Return the [x, y] coordinate for the center point of the cell that contains the specified text.  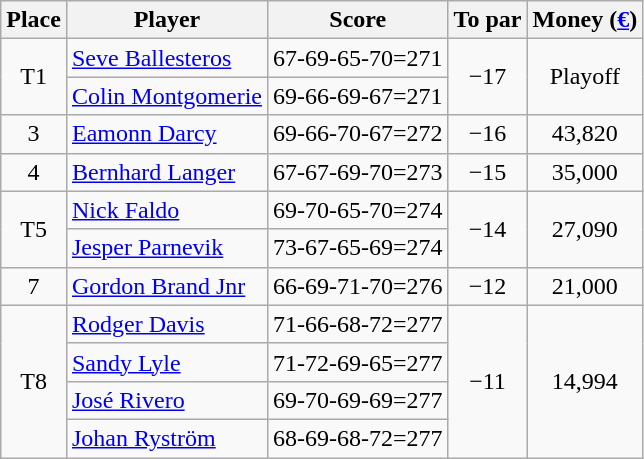
Place [34, 20]
68-69-68-72=277 [358, 438]
−11 [488, 381]
14,994 [585, 381]
Money (€) [585, 20]
To par [488, 20]
−17 [488, 77]
T1 [34, 77]
69-70-65-70=274 [358, 210]
−15 [488, 172]
71-72-69-65=277 [358, 362]
4 [34, 172]
Eamonn Darcy [166, 134]
Nick Faldo [166, 210]
67-67-69-70=273 [358, 172]
José Rivero [166, 400]
73-67-65-69=274 [358, 248]
Seve Ballesteros [166, 58]
Playoff [585, 77]
7 [34, 286]
27,090 [585, 229]
69-66-69-67=271 [358, 96]
−14 [488, 229]
Sandy Lyle [166, 362]
Johan Ryström [166, 438]
−12 [488, 286]
43,820 [585, 134]
21,000 [585, 286]
3 [34, 134]
67-69-65-70=271 [358, 58]
Bernhard Langer [166, 172]
Rodger Davis [166, 324]
Colin Montgomerie [166, 96]
35,000 [585, 172]
Player [166, 20]
T5 [34, 229]
69-70-69-69=277 [358, 400]
Jesper Parnevik [166, 248]
71-66-68-72=277 [358, 324]
69-66-70-67=272 [358, 134]
T8 [34, 381]
Score [358, 20]
66-69-71-70=276 [358, 286]
−16 [488, 134]
Gordon Brand Jnr [166, 286]
